Find where the given text appears and provide that cell's center as (X, Y) coordinate. 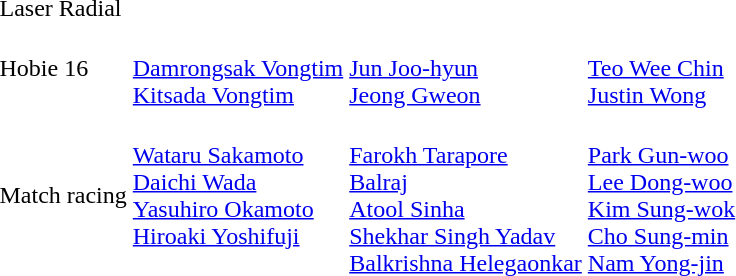
Teo Wee ChinJustin Wong (661, 68)
Jun Joo-hyunJeong Gweon (466, 68)
Damrongsak VongtimKitsada Vongtim (238, 68)
